Provide the (x, y) coordinate of the cell's center where the given text is located.  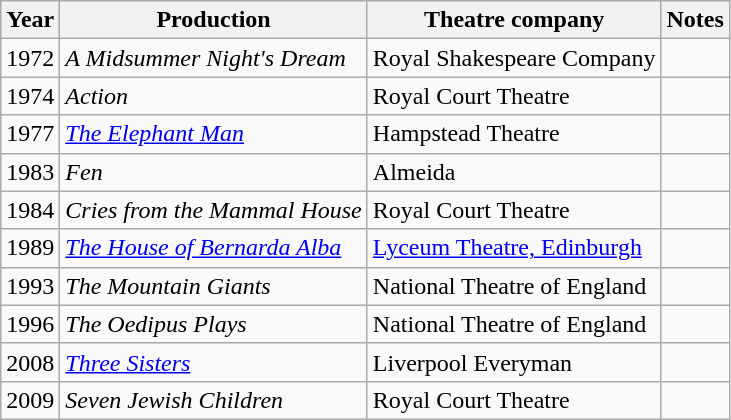
Liverpool Everyman (514, 362)
The House of Bernarda Alba (214, 248)
Fen (214, 172)
Almeida (514, 172)
1996 (30, 324)
Three Sisters (214, 362)
A Midsummer Night's Dream (214, 58)
2008 (30, 362)
The Oedipus Plays (214, 324)
Notes (695, 20)
Year (30, 20)
Hampstead Theatre (514, 134)
Royal Shakespeare Company (514, 58)
Action (214, 96)
1983 (30, 172)
1984 (30, 210)
1977 (30, 134)
1972 (30, 58)
Production (214, 20)
Seven Jewish Children (214, 400)
2009 (30, 400)
Lyceum Theatre, Edinburgh (514, 248)
1974 (30, 96)
The Elephant Man (214, 134)
The Mountain Giants (214, 286)
1989 (30, 248)
1993 (30, 286)
Theatre company (514, 20)
Cries from the Mammal House (214, 210)
